Output the (x, y) coordinate of the center of the cell containing the given text.  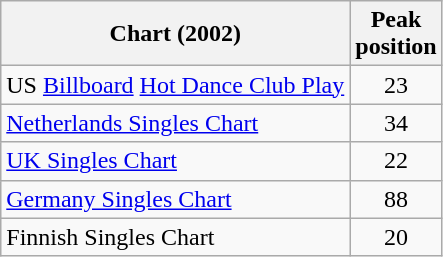
34 (396, 123)
Netherlands Singles Chart (176, 123)
US Billboard Hot Dance Club Play (176, 85)
Finnish Singles Chart (176, 237)
22 (396, 161)
UK Singles Chart (176, 161)
88 (396, 199)
20 (396, 237)
Chart (2002) (176, 34)
Germany Singles Chart (176, 199)
23 (396, 85)
Peakposition (396, 34)
